Pinpoint the cell where the given text exists, returning its (X, Y) midpoint coordinate. 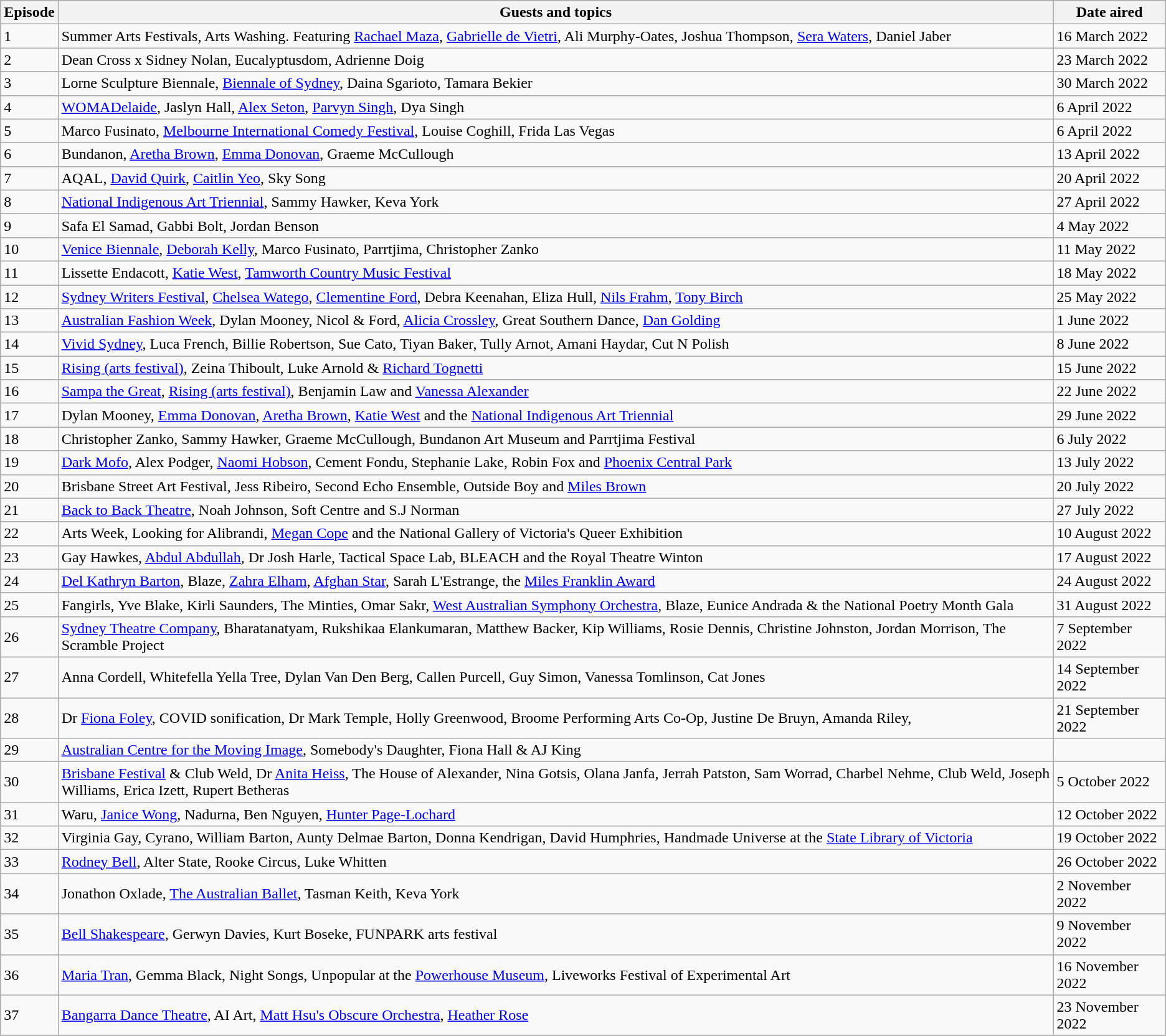
Gay Hawkes, Abdul Abdullah, Dr Josh Harle, Tactical Space Lab, BLEACH and the Royal Theatre Winton (556, 557)
4 May 2022 (1109, 225)
10 August 2022 (1109, 534)
27 July 2022 (1109, 510)
32 (29, 838)
Venice Biennale, Deborah Kelly, Marco Fusinato, Parrtjima, Christopher Zanko (556, 249)
31 August 2022 (1109, 605)
20 (29, 486)
1 (29, 36)
25 May 2022 (1109, 297)
Australian Centre for the Moving Image, Somebody's Daughter, Fiona Hall & AJ King (556, 750)
28 (29, 717)
AQAL, David Quirk, Caitlin Yeo, Sky Song (556, 178)
21 (29, 510)
27 (29, 677)
21 September 2022 (1109, 717)
14 (29, 344)
Lissette Endacott, Katie West, Tamworth Country Music Festival (556, 273)
2 (29, 60)
30 March 2022 (1109, 83)
7 September 2022 (1109, 636)
19 October 2022 (1109, 838)
13 July 2022 (1109, 463)
5 (29, 131)
12 (29, 297)
31 (29, 814)
9 November 2022 (1109, 934)
15 (29, 368)
12 October 2022 (1109, 814)
Dr Fiona Foley, COVID sonification, Dr Mark Temple, Holly Greenwood, Broome Performing Arts Co-Op, Justine De Bruyn, Amanda Riley, (556, 717)
10 (29, 249)
30 (29, 782)
Sampa the Great, Rising (arts festival), Benjamin Law and Vanessa Alexander (556, 392)
11 (29, 273)
7 (29, 178)
3 (29, 83)
Dark Mofo, Alex Podger, Naomi Hobson, Cement Fondu, Stephanie Lake, Robin Fox and Phoenix Central Park (556, 463)
20 April 2022 (1109, 178)
29 June 2022 (1109, 415)
36 (29, 975)
11 May 2022 (1109, 249)
Del Kathryn Barton, Blaze, Zahra Elham, Afghan Star, Sarah L'Estrange, the Miles Franklin Award (556, 581)
22 (29, 534)
26 October 2022 (1109, 862)
17 (29, 415)
Lorne Sculpture Biennale, Biennale of Sydney, Daina Sgarioto, Tamara Bekier (556, 83)
Waru, Janice Wong, Nadurna, Ben Nguyen, Hunter Page-Lochard (556, 814)
2 November 2022 (1109, 894)
23 November 2022 (1109, 1015)
Dean Cross x Sidney Nolan, Eucalyptusdom, Adrienne Doig (556, 60)
27 April 2022 (1109, 202)
Australian Fashion Week, Dylan Mooney, Nicol & Ford, Alicia Crossley, Great Southern Dance, Dan Golding (556, 321)
Dylan Mooney, Emma Donovan, Aretha Brown, Katie West and the National Indigenous Art Triennial (556, 415)
29 (29, 750)
18 (29, 439)
13 (29, 321)
Arts Week, Looking for Alibrandi, Megan Cope and the National Gallery of Victoria's Queer Exhibition (556, 534)
15 June 2022 (1109, 368)
24 August 2022 (1109, 581)
13 April 2022 (1109, 154)
24 (29, 581)
Brisbane Street Art Festival, Jess Ribeiro, Second Echo Ensemble, Outside Boy and Miles Brown (556, 486)
33 (29, 862)
Rodney Bell, Alter State, Rooke Circus, Luke Whitten (556, 862)
35 (29, 934)
22 June 2022 (1109, 392)
19 (29, 463)
Back to Back Theatre, Noah Johnson, Soft Centre and S.J Norman (556, 510)
Virginia Gay, Cyrano, William Barton, Aunty Delmae Barton, Donna Kendrigan, David Humphries, Handmade Universe at the State Library of Victoria (556, 838)
1 June 2022 (1109, 321)
34 (29, 894)
Bell Shakespeare, Gerwyn Davies, Kurt Boseke, FUNPARK arts festival (556, 934)
8 June 2022 (1109, 344)
23 March 2022 (1109, 60)
18 May 2022 (1109, 273)
Marco Fusinato, Melbourne International Comedy Festival, Louise Coghill, Frida Las Vegas (556, 131)
Anna Cordell, Whitefella Yella Tree, Dylan Van Den Berg, Callen Purcell, Guy Simon, Vanessa Tomlinson, Cat Jones (556, 677)
Rising (arts festival), Zeina Thiboult, Luke Arnold & Richard Tognetti (556, 368)
Summer Arts Festivals, Arts Washing. Featuring Rachael Maza, Gabrielle de Vietri, Ali Murphy-Oates, Joshua Thompson, Sera Waters, Daniel Jaber (556, 36)
Bangarra Dance Theatre, AI Art, Matt Hsu's Obscure Orchestra, Heather Rose (556, 1015)
16 (29, 392)
25 (29, 605)
23 (29, 557)
9 (29, 225)
Date aired (1109, 12)
20 July 2022 (1109, 486)
16 March 2022 (1109, 36)
8 (29, 202)
26 (29, 636)
Guests and topics (556, 12)
WOMADelaide, Jaslyn Hall, Alex Seton, Parvyn Singh, Dya Singh (556, 107)
14 September 2022 (1109, 677)
5 October 2022 (1109, 782)
Safa El Samad, Gabbi Bolt, Jordan Benson (556, 225)
17 August 2022 (1109, 557)
37 (29, 1015)
National Indigenous Art Triennial, Sammy Hawker, Keva York (556, 202)
Vivid Sydney, Luca French, Billie Robertson, Sue Cato, Tiyan Baker, Tully Arnot, Amani Haydar, Cut N Polish (556, 344)
Bundanon, Aretha Brown, Emma Donovan, Graeme McCullough (556, 154)
6 July 2022 (1109, 439)
6 (29, 154)
16 November 2022 (1109, 975)
Maria Tran, Gemma Black, Night Songs, Unpopular at the Powerhouse Museum, Liveworks Festival of Experimental Art (556, 975)
4 (29, 107)
Episode (29, 12)
Sydney Writers Festival, Chelsea Watego, Clementine Ford, Debra Keenahan, Eliza Hull, Nils Frahm, Tony Birch (556, 297)
Christopher Zanko, Sammy Hawker, Graeme McCullough, Bundanon Art Museum and Parrtjima Festival (556, 439)
Jonathon Oxlade, The Australian Ballet, Tasman Keith, Keva York (556, 894)
